Capture the cell that displays the provided text and extract its (x, y) central coordinate. 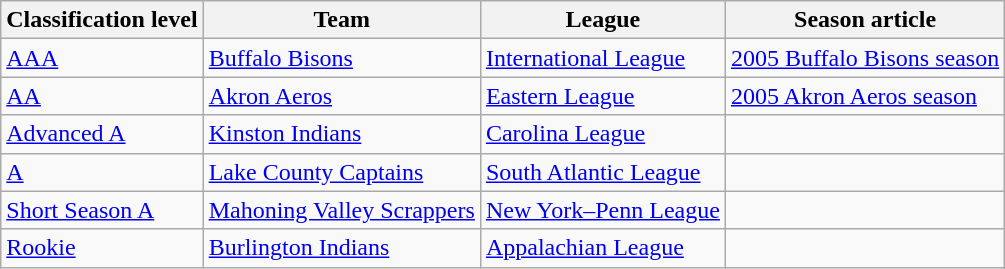
A (102, 172)
Burlington Indians (342, 248)
Short Season A (102, 210)
Appalachian League (602, 248)
Carolina League (602, 134)
Kinston Indians (342, 134)
AA (102, 96)
AAA (102, 58)
Classification level (102, 20)
Rookie (102, 248)
League (602, 20)
Mahoning Valley Scrappers (342, 210)
2005 Akron Aeros season (864, 96)
International League (602, 58)
Team (342, 20)
South Atlantic League (602, 172)
New York–Penn League (602, 210)
Advanced A (102, 134)
Season article (864, 20)
Akron Aeros (342, 96)
Buffalo Bisons (342, 58)
2005 Buffalo Bisons season (864, 58)
Eastern League (602, 96)
Lake County Captains (342, 172)
